For the text-containing cell, return its midpoint in [x, y] coordinate format. 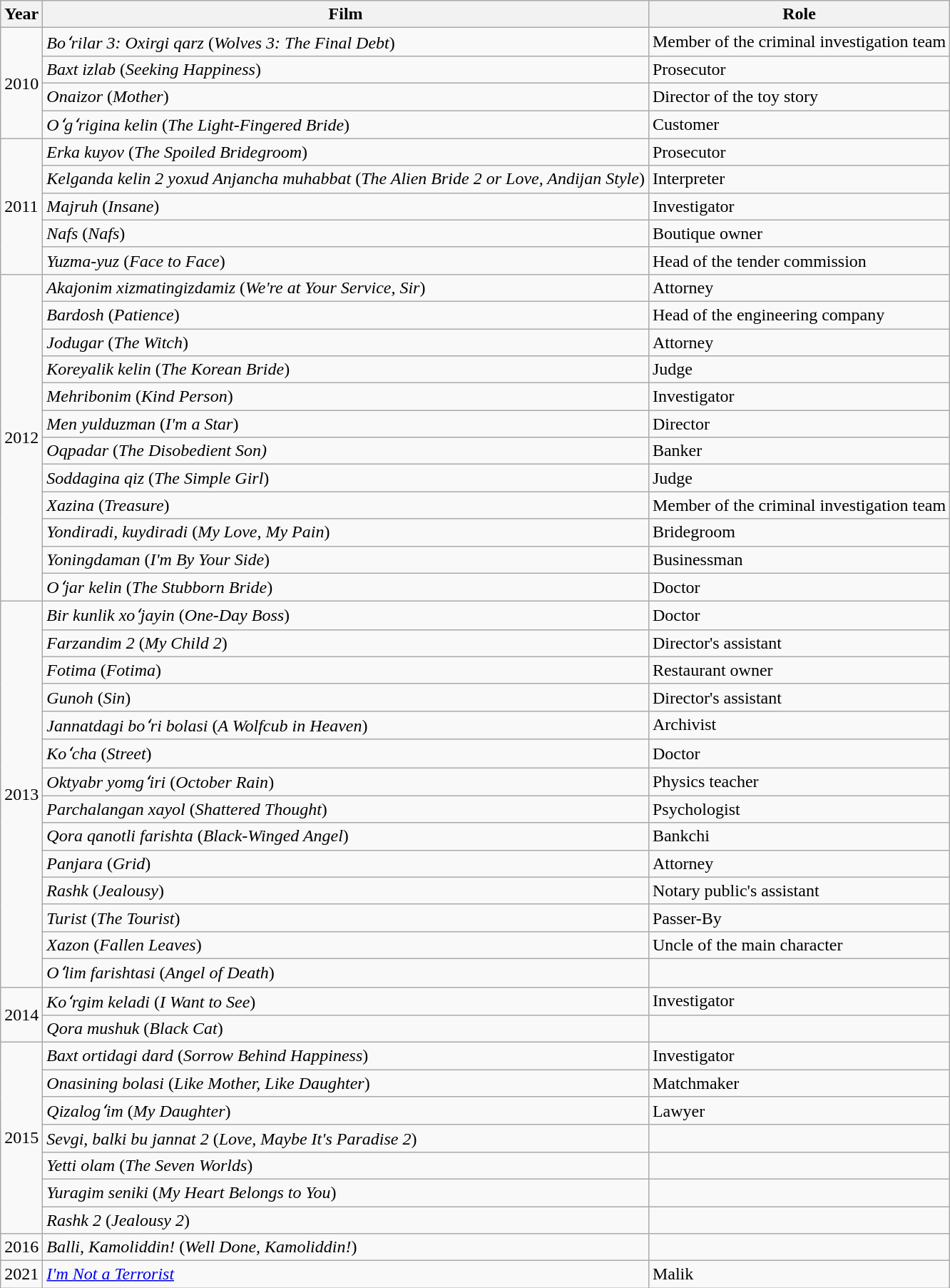
Erka kuyov (The Spoiled Bridegroom) [346, 152]
Yondiradi, kuydiradi (My Love, My Pain) [346, 532]
Fotima (Fotima) [346, 670]
Businessman [799, 559]
Passer-By [799, 918]
2010 [21, 83]
Kelganda kelin 2 yoxud Anjancha muhabbat (The Alien Bride 2 or Love, Andijan Style) [346, 179]
Oqpadar (The Disobedient Son) [346, 451]
Farzandim 2 (My Child 2) [346, 643]
Director of the toy story [799, 96]
2014 [21, 1015]
Film [346, 14]
2011 [21, 206]
Koʻcha (Street) [346, 754]
Restaurant owner [799, 670]
Head of the engineering company [799, 315]
Notary public's assistant [799, 891]
Parchalangan xayol (Shattered Thought) [346, 809]
Baxt izlab (Seeking Happiness) [346, 69]
Boutique owner [799, 233]
Oʻlim farishtasi (Angel of Death) [346, 973]
Jannatdagi boʻri bolasi (A Wolfcub in Heaven) [346, 725]
Soddagina qiz (The Simple Girl) [346, 478]
Sevgi, balki bu jannat 2 (Love, Maybe It's Paradise 2) [346, 1138]
Year [21, 14]
2016 [21, 1247]
Jodugar (The Witch) [346, 342]
Uncle of the main character [799, 945]
Koreyalik kelin (The Korean Bride) [346, 370]
Interpreter [799, 179]
Turist (The Tourist) [346, 918]
Yuzma-yuz (Face to Face) [346, 260]
Head of the tender commission [799, 260]
Mehribonim (Kind Person) [346, 397]
Xazina (Treasure) [346, 505]
Xazon (Fallen Leaves) [346, 945]
Archivist [799, 725]
Akajonim xizmatingizdamiz (We're at Your Service, Sir) [346, 288]
Nafs (Nafs) [346, 233]
Banker [799, 451]
Oʻjar kelin (The Stubborn Bride) [346, 587]
2015 [21, 1138]
Lawyer [799, 1111]
2013 [21, 794]
Malik [799, 1274]
Yuragim seniki (My Heart Belongs to You) [346, 1192]
Yoningdaman (I'm By Your Side) [346, 559]
Psychologist [799, 809]
Bridegroom [799, 532]
Onasining bolasi (Like Mother, Like Daughter) [346, 1083]
Physics teacher [799, 782]
Panjara (Grid) [346, 863]
Yetti olam (The Seven Worlds) [346, 1165]
2012 [21, 437]
Baxt ortidagi dard (Sorrow Behind Happiness) [346, 1056]
Customer [799, 124]
Koʻrgim keladi (I Want to See) [346, 1001]
Matchmaker [799, 1083]
Role [799, 14]
Rashk (Jealousy) [346, 891]
Balli, Kamoliddin! (Well Done, Kamoliddin!) [346, 1247]
Bir kunlik xoʻjayin (One-Day Boss) [346, 616]
Bardosh (Patience) [346, 315]
Oʻgʻrigina kelin (The Light-Fingered Bride) [346, 124]
Bankchi [799, 836]
I'm Not a Terrorist [346, 1274]
Rashk 2 (Jealousy 2) [346, 1219]
Oktyabr yomgʻiri (October Rain) [346, 782]
Gunoh (Sin) [346, 697]
2021 [21, 1274]
Qizalogʻim (My Daughter) [346, 1111]
Qora mushuk (Black Cat) [346, 1029]
Qora qanotli farishta (Black-Winged Angel) [346, 836]
Men yulduzman (I'm a Star) [346, 424]
Boʻrilar 3: Oxirgi qarz (Wolves 3: The Final Debt) [346, 42]
Onaizor (Mother) [346, 96]
Director [799, 424]
Majruh (Insane) [346, 206]
